Return the (x, y) coordinate for the center point of the cell that contains the specified text.  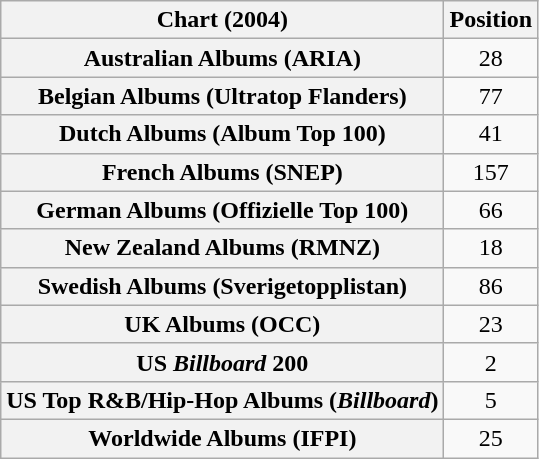
French Albums (SNEP) (222, 172)
66 (491, 210)
UK Albums (OCC) (222, 324)
US Top R&B/Hip-Hop Albums (Billboard) (222, 400)
18 (491, 248)
28 (491, 58)
23 (491, 324)
Position (491, 20)
41 (491, 134)
157 (491, 172)
Australian Albums (ARIA) (222, 58)
Swedish Albums (Sverigetopplistan) (222, 286)
New Zealand Albums (RMNZ) (222, 248)
Chart (2004) (222, 20)
Belgian Albums (Ultratop Flanders) (222, 96)
German Albums (Offizielle Top 100) (222, 210)
5 (491, 400)
2 (491, 362)
77 (491, 96)
Dutch Albums (Album Top 100) (222, 134)
Worldwide Albums (IFPI) (222, 438)
US Billboard 200 (222, 362)
25 (491, 438)
86 (491, 286)
